Determine the [X, Y] coordinate at the center of the cell enclosing the given text.  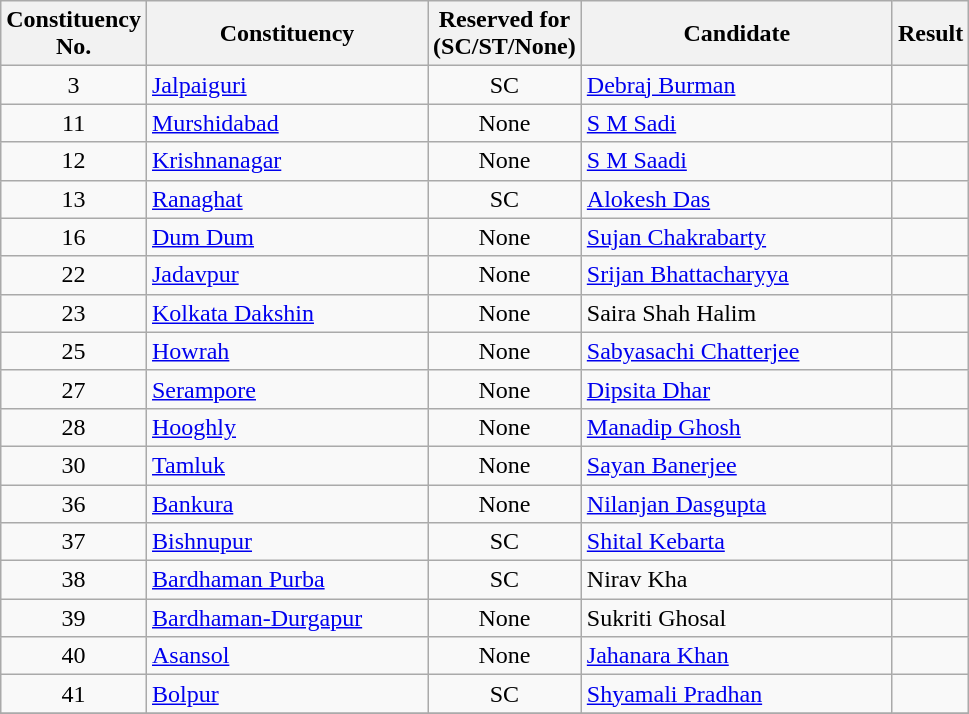
25 [74, 351]
Candidate [736, 34]
Kolkata Dakshin [286, 313]
Sabyasachi Chatterjee [736, 351]
30 [74, 465]
Hooghly [286, 427]
Jahanara Khan [736, 656]
Alokesh Das [736, 199]
S M Saadi [736, 161]
Jadavpur [286, 275]
Bolpur [286, 694]
Debraj Burman [736, 85]
38 [74, 580]
Tamluk [286, 465]
39 [74, 618]
Bishnupur [286, 542]
Saira Shah Halim [736, 313]
Sukriti Ghosal [736, 618]
16 [74, 237]
11 [74, 123]
Krishnanagar [286, 161]
Sujan Chakrabarty [736, 237]
41 [74, 694]
Dipsita Dhar [736, 389]
3 [74, 85]
Shyamali Pradhan [736, 694]
Murshidabad [286, 123]
Bardhaman-Durgapur [286, 618]
Asansol [286, 656]
28 [74, 427]
Nirav Kha [736, 580]
40 [74, 656]
Bankura [286, 503]
12 [74, 161]
13 [74, 199]
23 [74, 313]
Ranaghat [286, 199]
27 [74, 389]
Dum Dum [286, 237]
Result [930, 34]
S M Sadi [736, 123]
Bardhaman Purba [286, 580]
Jalpaiguri [286, 85]
36 [74, 503]
Howrah [286, 351]
37 [74, 542]
22 [74, 275]
Constituency [286, 34]
Serampore [286, 389]
Manadip Ghosh [736, 427]
Sayan Banerjee [736, 465]
Constituency No. [74, 34]
Srijan Bhattacharyya [736, 275]
Reserved for(SC/ST/None) [505, 34]
Nilanjan Dasgupta [736, 503]
Shital Kebarta [736, 542]
